Scan for the cell matching the given text and deliver its (x, y) coordinate at center. 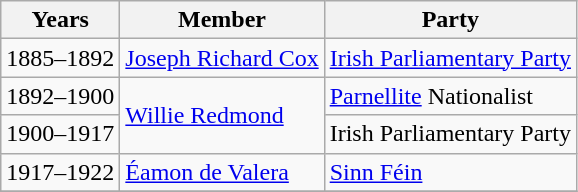
Joseph Richard Cox (222, 58)
Party (450, 20)
1892–1900 (60, 96)
Sinn Féin (450, 172)
1900–1917 (60, 134)
Years (60, 20)
1885–1892 (60, 58)
Member (222, 20)
Éamon de Valera (222, 172)
Parnellite Nationalist (450, 96)
Willie Redmond (222, 115)
1917–1922 (60, 172)
